Output the [x, y] coordinate of the center of the cell containing the given text.  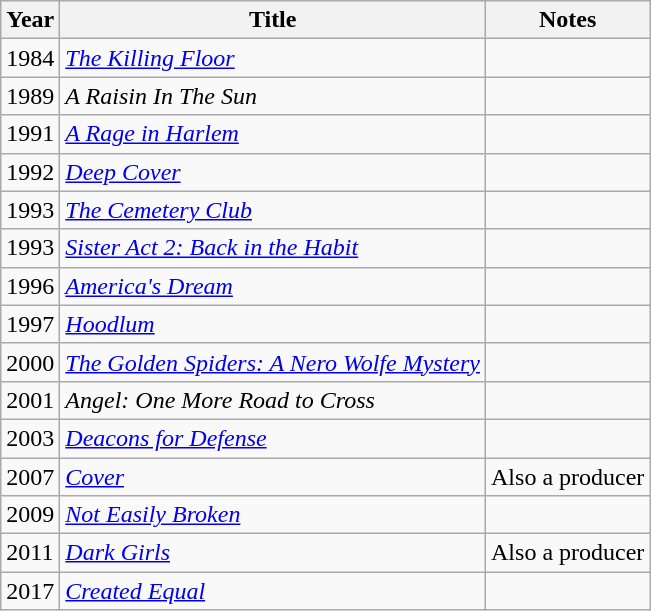
Dark Girls [273, 553]
2000 [30, 362]
2017 [30, 591]
The Cemetery Club [273, 210]
1991 [30, 134]
Hoodlum [273, 324]
Cover [273, 477]
1996 [30, 286]
1992 [30, 172]
Created Equal [273, 591]
Title [273, 20]
A Raisin In The Sun [273, 96]
2009 [30, 515]
Angel: One More Road to Cross [273, 400]
America's Dream [273, 286]
Deacons for Defense [273, 438]
1989 [30, 96]
2003 [30, 438]
The Killing Floor [273, 58]
Not Easily Broken [273, 515]
Year [30, 20]
1984 [30, 58]
Sister Act 2: Back in the Habit [273, 248]
2011 [30, 553]
Notes [568, 20]
Deep Cover [273, 172]
2001 [30, 400]
2007 [30, 477]
1997 [30, 324]
The Golden Spiders: A Nero Wolfe Mystery [273, 362]
A Rage in Harlem [273, 134]
